Return (x, y) of the center of cell containing provided text 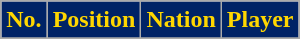
Player (260, 20)
Nation (181, 20)
Position (94, 20)
No. (24, 20)
